Extract the (X, Y) coordinate from the center of the cell holding the provided text.  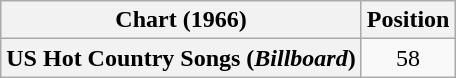
Chart (1966) (181, 20)
Position (408, 20)
58 (408, 58)
US Hot Country Songs (Billboard) (181, 58)
